Find where the given text appears and provide that cell's center as (X, Y) coordinate. 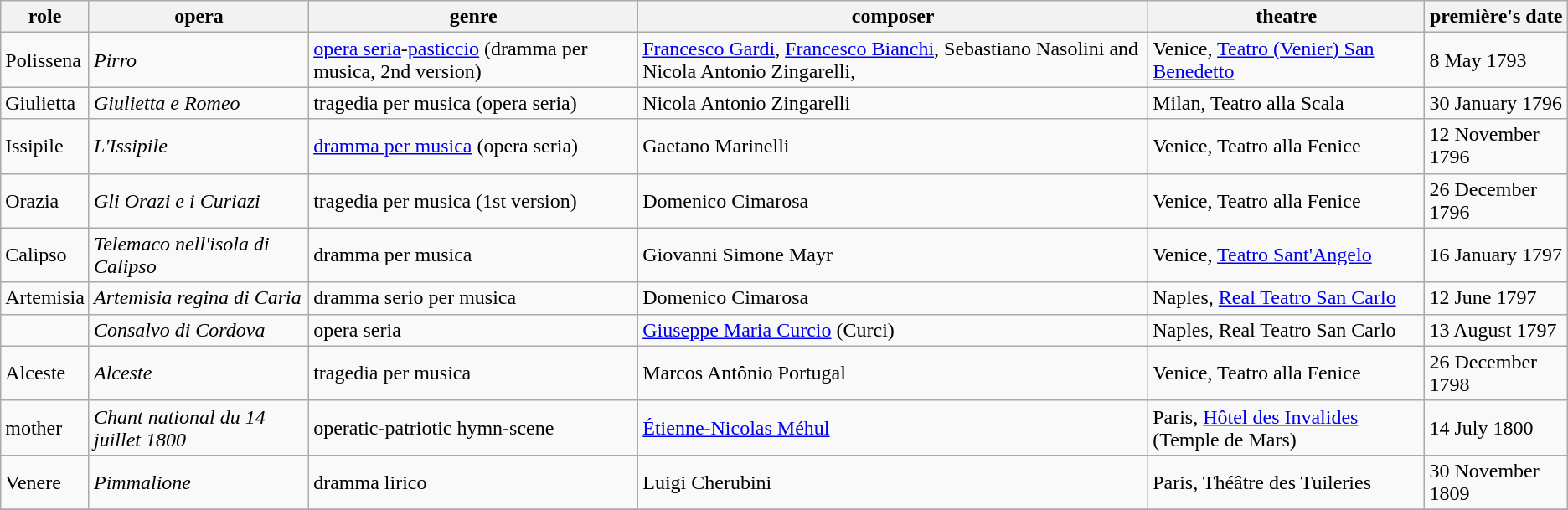
30 January 1796 (1496, 103)
Étienne-Nicolas Méhul (893, 427)
Artemisia (45, 298)
Giuseppe Maria Curcio (Curci) (893, 330)
operatic-patriotic hymn-scene (474, 427)
Francesco Gardi, Francesco Bianchi, Sebastiano Nasolini and Nicola Antonio Zingarelli, (893, 60)
Calipso (45, 255)
Milan, Teatro alla Scala (1287, 103)
theatre (1287, 17)
Nicola Antonio Zingarelli (893, 103)
Giulietta e Romeo (199, 103)
role (45, 17)
Venere (45, 482)
Paris, Théâtre des Tuileries (1287, 482)
composer (893, 17)
12 June 1797 (1496, 298)
genre (474, 17)
opera seria (474, 330)
8 May 1793 (1496, 60)
Polissena (45, 60)
Issipile (45, 146)
Luigi Cherubini (893, 482)
tragedia per musica (474, 373)
12 November 1796 (1496, 146)
mother (45, 427)
30 November 1809 (1496, 482)
Gaetano Marinelli (893, 146)
Venice, Teatro (Venier) San Benedetto (1287, 60)
première's date (1496, 17)
dramma per musica (opera seria) (474, 146)
Consalvo di Cordova (199, 330)
opera (199, 17)
L'Issipile (199, 146)
Giulietta (45, 103)
26 December 1798 (1496, 373)
Pimmalione (199, 482)
Paris, Hôtel des Invalides (Temple de Mars) (1287, 427)
Pirro (199, 60)
Telemaco nell'isola di Calipso (199, 255)
Gli Orazi e i Curiazi (199, 201)
Orazia (45, 201)
Marcos Antônio Portugal (893, 373)
dramma serio per musica (474, 298)
Chant national du 14 juillet 1800 (199, 427)
14 July 1800 (1496, 427)
Giovanni Simone Mayr (893, 255)
16 January 1797 (1496, 255)
13 August 1797 (1496, 330)
tragedia per musica (1st version) (474, 201)
Venice, Teatro Sant'Angelo (1287, 255)
Artemisia regina di Caria (199, 298)
tragedia per musica (opera seria) (474, 103)
dramma per musica (474, 255)
dramma lirico (474, 482)
opera seria-pasticcio (dramma per musica, 2nd version) (474, 60)
26 December 1796 (1496, 201)
